Output the (x, y) coordinate of the center of the cell containing the given text.  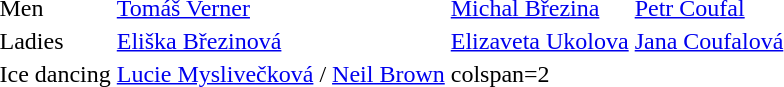
Elizaveta Ukolova (540, 41)
Eliška Březinová (280, 41)
